For the text-containing cell, return its midpoint in [X, Y] coordinate format. 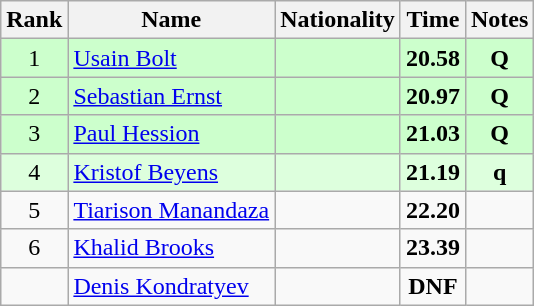
Sebastian Ernst [172, 96]
Notes [499, 20]
Kristof Beyens [172, 172]
20.58 [432, 58]
20.97 [432, 96]
3 [34, 134]
q [499, 172]
Denis Kondratyev [172, 286]
21.03 [432, 134]
Usain Bolt [172, 58]
Rank [34, 20]
23.39 [432, 248]
6 [34, 248]
Tiarison Manandaza [172, 210]
DNF [432, 286]
4 [34, 172]
2 [34, 96]
22.20 [432, 210]
21.19 [432, 172]
Nationality [338, 20]
1 [34, 58]
Khalid Brooks [172, 248]
Time [432, 20]
Name [172, 20]
5 [34, 210]
Paul Hession [172, 134]
